Return [x, y] of the center of cell containing provided text 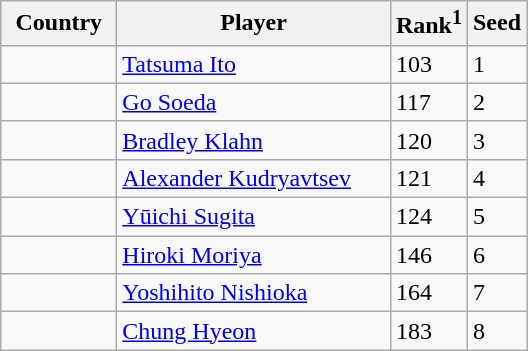
146 [428, 255]
Hiroki Moriya [254, 255]
8 [496, 331]
2 [496, 102]
124 [428, 217]
7 [496, 293]
4 [496, 178]
183 [428, 331]
117 [428, 102]
Go Soeda [254, 102]
Bradley Klahn [254, 140]
Player [254, 24]
6 [496, 255]
Yūichi Sugita [254, 217]
120 [428, 140]
Country [59, 24]
Alexander Kudryavtsev [254, 178]
121 [428, 178]
Seed [496, 24]
103 [428, 64]
Yoshihito Nishioka [254, 293]
5 [496, 217]
1 [496, 64]
Chung Hyeon [254, 331]
3 [496, 140]
Rank1 [428, 24]
Tatsuma Ito [254, 64]
164 [428, 293]
